Determine the (x, y) coordinate at the center of the cell enclosing the given text.  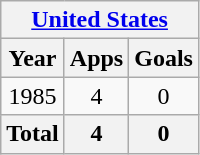
Total (33, 134)
Goals (164, 58)
United States (100, 20)
Apps (96, 58)
Year (33, 58)
1985 (33, 96)
